Output the (X, Y) coordinate of the center of the cell containing the given text.  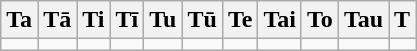
To (320, 20)
Tā (58, 20)
Tu (163, 20)
Ti (94, 20)
Ta (20, 20)
Tū (202, 20)
T (402, 20)
Tau (363, 20)
Te (240, 20)
Tai (280, 20)
Tī (127, 20)
